Return (X, Y) of the center of cell containing provided text 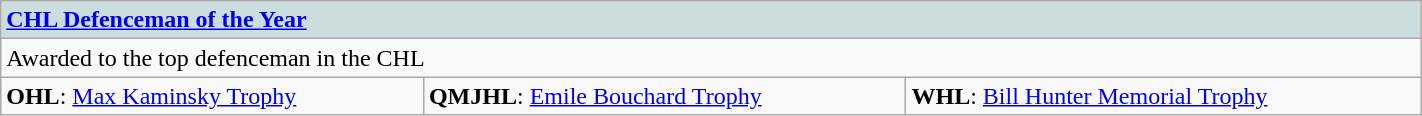
CHL Defenceman of the Year (711, 20)
QMJHL: Emile Bouchard Trophy (664, 96)
OHL: Max Kaminsky Trophy (212, 96)
WHL: Bill Hunter Memorial Trophy (1164, 96)
Awarded to the top defenceman in the CHL (711, 58)
